Determine the [x, y] coordinate at the center of the cell enclosing the given text.  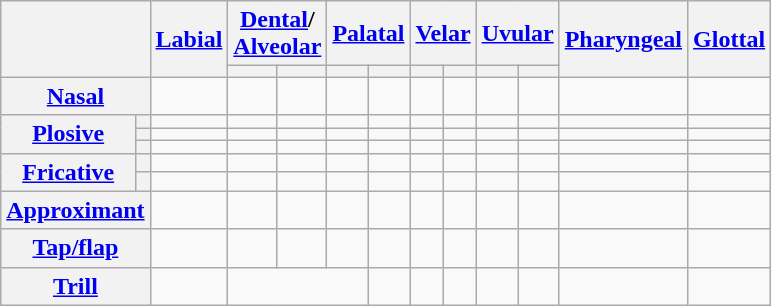
Uvular [518, 34]
Approximant [76, 210]
Dental/Alveolar [278, 34]
Palatal [368, 34]
Tap/flap [76, 248]
Plosive [68, 134]
Velar [443, 34]
Labial [189, 39]
Trill [76, 286]
Pharyngeal [623, 39]
Fricative [68, 172]
Glottal [730, 39]
Nasal [76, 96]
